Locate the cell with the specified text and output its [X, Y] center coordinate. 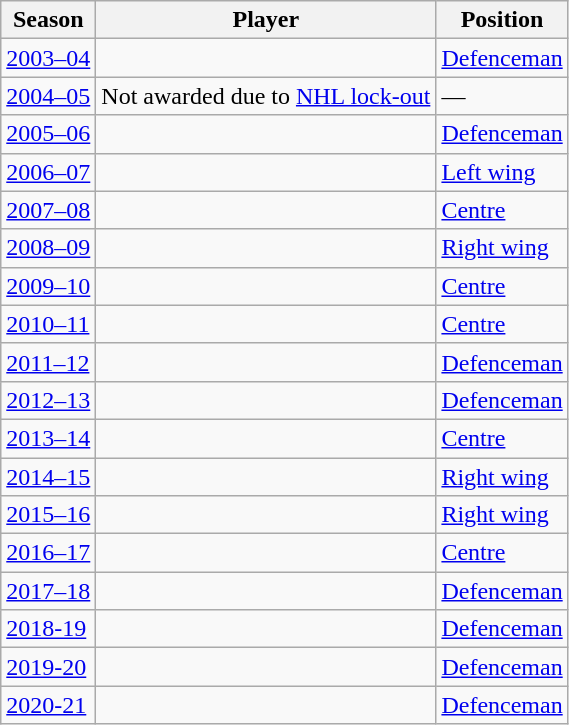
Left wing [502, 172]
2018-19 [48, 629]
Season [48, 20]
2008–09 [48, 248]
2019-20 [48, 667]
2017–18 [48, 591]
2009–10 [48, 286]
2012–13 [48, 400]
— [502, 96]
2007–08 [48, 210]
Position [502, 20]
Not awarded due to NHL lock-out [266, 96]
2013–14 [48, 438]
2010–11 [48, 324]
2020-21 [48, 705]
2003–04 [48, 58]
2006–07 [48, 172]
2004–05 [48, 96]
Player [266, 20]
2011–12 [48, 362]
2005–06 [48, 134]
2014–15 [48, 477]
2016–17 [48, 553]
2015–16 [48, 515]
